Locate the cell with the specified text and output its [x, y] center coordinate. 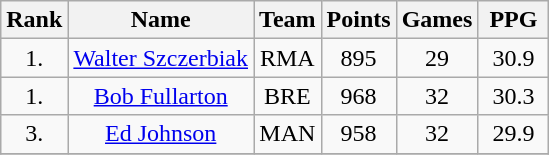
MAN [288, 134]
Team [288, 20]
RMA [288, 58]
PPG [514, 20]
29 [437, 58]
Ed Johnson [161, 134]
Name [161, 20]
29.9 [514, 134]
3. [34, 134]
968 [358, 96]
Rank [34, 20]
Games [437, 20]
Bob Fullarton [161, 96]
BRE [288, 96]
Walter Szczerbiak [161, 58]
Points [358, 20]
895 [358, 58]
958 [358, 134]
30.9 [514, 58]
30.3 [514, 96]
